Output the (x, y) coordinate of the center of the cell containing the given text.  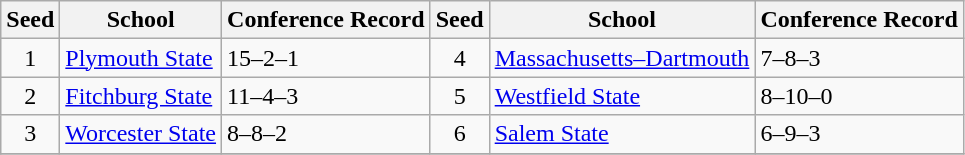
8–10–0 (860, 96)
2 (30, 96)
Plymouth State (141, 58)
5 (460, 96)
11–4–3 (326, 96)
Worcester State (141, 134)
Salem State (622, 134)
7–8–3 (860, 58)
1 (30, 58)
4 (460, 58)
3 (30, 134)
Fitchburg State (141, 96)
Westfield State (622, 96)
8–8–2 (326, 134)
6–9–3 (860, 134)
6 (460, 134)
15–2–1 (326, 58)
Massachusetts–Dartmouth (622, 58)
